Provide the [x, y] coordinate of the cell's center where the given text is located.  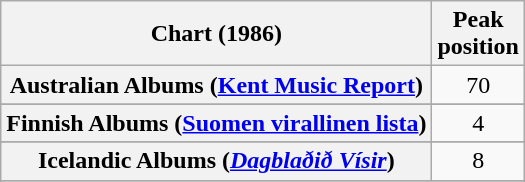
Chart (1986) [216, 34]
Australian Albums (Kent Music Report) [216, 85]
Finnish Albums (Suomen virallinen lista) [216, 123]
70 [478, 85]
4 [478, 123]
Icelandic Albums (Dagblaðið Vísir) [216, 161]
Peakposition [478, 34]
8 [478, 161]
